Return (x, y) of the center of cell containing provided text 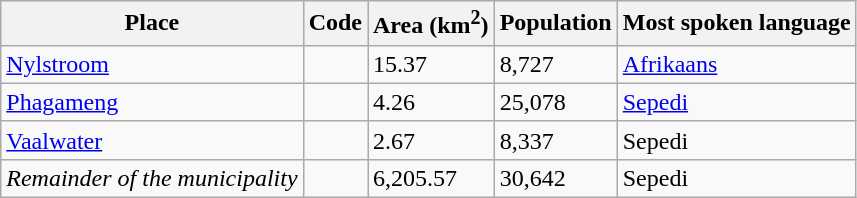
Remainder of the municipality (152, 178)
Most spoken language (736, 24)
8,727 (556, 64)
2.67 (432, 140)
30,642 (556, 178)
4.26 (432, 102)
Afrikaans (736, 64)
Vaalwater (152, 140)
Place (152, 24)
8,337 (556, 140)
Phagameng (152, 102)
Population (556, 24)
15.37 (432, 64)
25,078 (556, 102)
6,205.57 (432, 178)
Nylstroom (152, 64)
Code (335, 24)
Area (km2) (432, 24)
